Return the [X, Y] coordinate for the center point of the cell that contains the specified text.  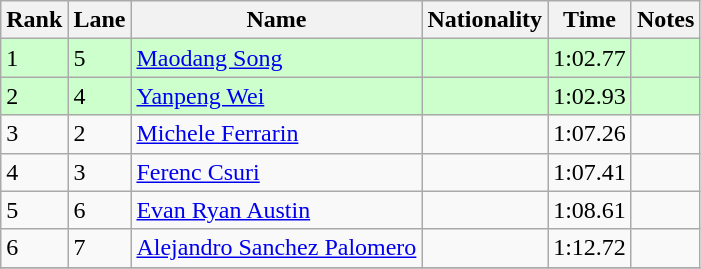
1:02.77 [590, 58]
Name [276, 20]
1:12.72 [590, 248]
Notes [665, 20]
7 [100, 248]
1:07.41 [590, 172]
Maodang Song [276, 58]
Evan Ryan Austin [276, 210]
Rank [34, 20]
Michele Ferrarin [276, 134]
Lane [100, 20]
1:02.93 [590, 96]
Time [590, 20]
1 [34, 58]
Nationality [485, 20]
1:08.61 [590, 210]
Yanpeng Wei [276, 96]
Alejandro Sanchez Palomero [276, 248]
1:07.26 [590, 134]
Ferenc Csuri [276, 172]
